Extract the (x, y) coordinate from the center of the cell holding the provided text.  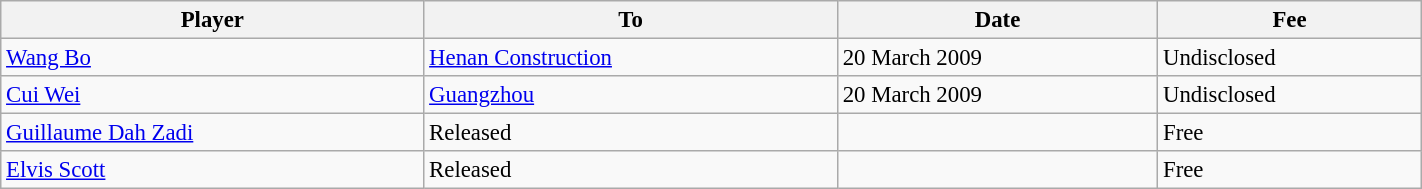
Henan Construction (631, 58)
Elvis Scott (212, 170)
Fee (1290, 20)
Guangzhou (631, 95)
Date (997, 20)
Wang Bo (212, 58)
Player (212, 20)
Guillaume Dah Zadi (212, 133)
To (631, 20)
Cui Wei (212, 95)
